Determine the (X, Y) coordinate at the center of the cell enclosing the given text.  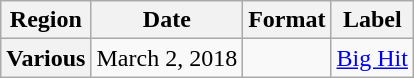
Date (167, 20)
March 2, 2018 (167, 58)
Format (287, 20)
Label (372, 20)
Various (46, 58)
Big Hit (372, 58)
Region (46, 20)
